Find where the given text appears and provide that cell's center as (x, y) coordinate. 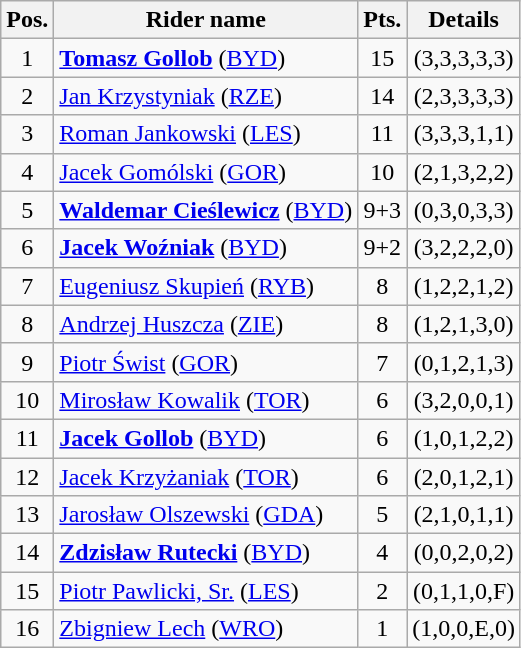
13 (28, 515)
(3,3,3,3,3) (464, 58)
(3,3,3,1,1) (464, 134)
Tomasz Gollob (BYD) (206, 58)
Piotr Świst (GOR) (206, 362)
(2,1,0,1,1) (464, 515)
Pts. (382, 20)
Eugeniusz Skupień (RYB) (206, 286)
(3,2,0,0,1) (464, 400)
Andrzej Huszcza (ZIE) (206, 324)
Jacek Woźniak (BYD) (206, 248)
(3,2,2,2,0) (464, 248)
3 (28, 134)
Pos. (28, 20)
Zbigniew Lech (WRO) (206, 629)
9 (28, 362)
12 (28, 477)
Jarosław Olszewski (GDA) (206, 515)
Jacek Gollob (BYD) (206, 438)
9+2 (382, 248)
(0,1,2,1,3) (464, 362)
Details (464, 20)
9+3 (382, 210)
Rider name (206, 20)
(2,3,3,3,3) (464, 96)
Mirosław Kowalik (TOR) (206, 400)
Jacek Krzyżaniak (TOR) (206, 477)
Piotr Pawlicki, Sr. (LES) (206, 591)
(2,1,3,2,2) (464, 172)
(1,0,0,E,0) (464, 629)
16 (28, 629)
(1,2,2,1,2) (464, 286)
Zdzisław Rutecki (BYD) (206, 553)
(2,0,1,2,1) (464, 477)
(1,2,1,3,0) (464, 324)
Jacek Gomólski (GOR) (206, 172)
(0,0,2,0,2) (464, 553)
Jan Krzystyniak (RZE) (206, 96)
(1,0,1,2,2) (464, 438)
Waldemar Cieślewicz (BYD) (206, 210)
Roman Jankowski (LES) (206, 134)
(0,1,1,0,F) (464, 591)
(0,3,0,3,3) (464, 210)
